From the cell containing the given text, extract its center point as [x, y] coordinate. 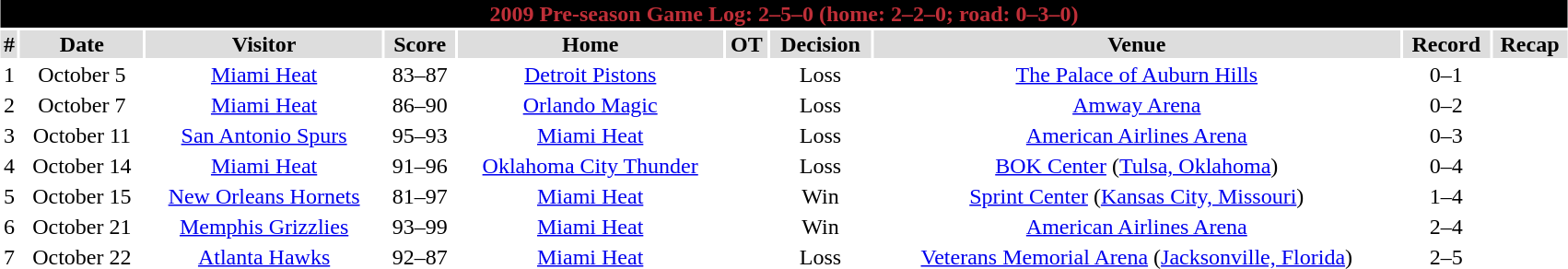
6 [9, 227]
4 [9, 166]
86–90 [420, 105]
Recap [1529, 44]
2–4 [1446, 227]
October 5 [82, 75]
OT [746, 44]
Venue [1137, 44]
3 [9, 135]
0–1 [1446, 75]
October 15 [82, 196]
93–99 [420, 227]
Memphis Grizzlies [264, 227]
October 7 [82, 105]
Decision [820, 44]
Date [82, 44]
2009 Pre-season Game Log: 2–5–0 (home: 2–2–0; road: 0–3–0) [784, 14]
Amway Arena [1137, 105]
Detroit Pistons [591, 75]
Score [420, 44]
0–3 [1446, 135]
The Palace of Auburn Hills [1137, 75]
Sprint Center (Kansas City, Missouri) [1137, 196]
81–97 [420, 196]
San Antonio Spurs [264, 135]
Visitor [264, 44]
Orlando Magic [591, 105]
BOK Center (Tulsa, Oklahoma) [1137, 166]
1 [9, 75]
October 11 [82, 135]
5 [9, 196]
# [9, 44]
Home [591, 44]
91–96 [420, 166]
83–87 [420, 75]
0–4 [1446, 166]
0–2 [1446, 105]
2 [9, 105]
Record [1446, 44]
October 21 [82, 227]
95–93 [420, 135]
New Orleans Hornets [264, 196]
October 14 [82, 166]
Oklahoma City Thunder [591, 166]
1–4 [1446, 196]
